Output the [X, Y] coordinate of the center of the cell containing the given text.  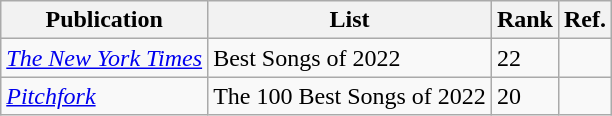
Best Songs of 2022 [350, 58]
22 [524, 58]
The 100 Best Songs of 2022 [350, 96]
The New York Times [104, 58]
List [350, 20]
Pitchfork [104, 96]
20 [524, 96]
Rank [524, 20]
Publication [104, 20]
Ref. [584, 20]
